From the cell containing the given text, extract its center point as [X, Y] coordinate. 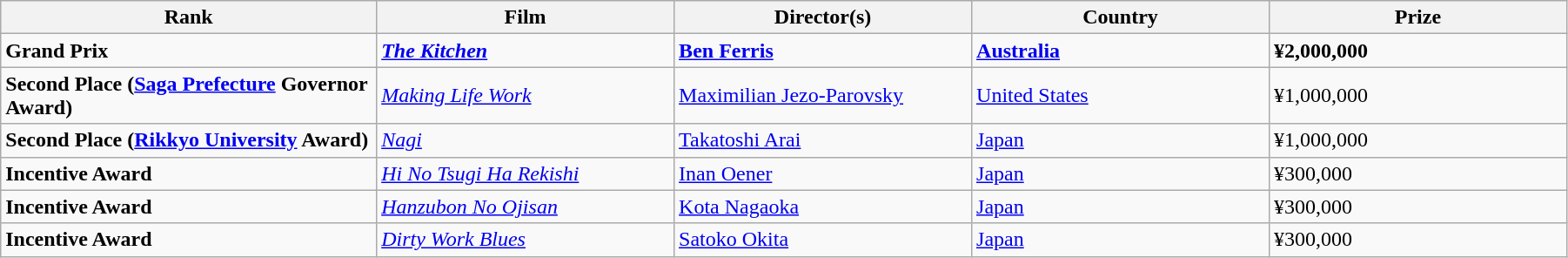
Film [526, 17]
Hanzubon No Ojisan [526, 207]
Grand Prix [189, 51]
Maximilian Jezo-Parovsky [823, 96]
Australia [1121, 51]
Country [1121, 17]
Kota Nagaoka [823, 207]
Rank [189, 17]
Second Place (Rikkyo University Award) [189, 140]
The Kitchen [526, 51]
Making Life Work [526, 96]
United States [1121, 96]
Takatoshi Arai [823, 140]
Nagi [526, 140]
Prize [1417, 17]
Hi No Tsugi Ha Rekishi [526, 173]
Satoko Okita [823, 240]
Inan Oener [823, 173]
Director(s) [823, 17]
Second Place (Saga Prefecture Governor Award) [189, 96]
Ben Ferris [823, 51]
¥2,000,000 [1417, 51]
Dirty Work Blues [526, 240]
